For the text-containing cell, return its midpoint in (x, y) coordinate format. 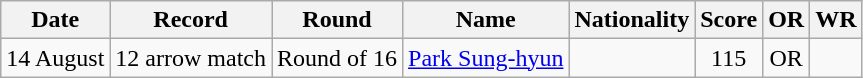
Park Sung-hyun (486, 58)
12 arrow match (191, 58)
Round of 16 (338, 58)
Record (191, 20)
Date (56, 20)
Round (338, 20)
115 (729, 58)
14 August (56, 58)
Score (729, 20)
Name (486, 20)
WR (836, 20)
Nationality (632, 20)
